Output the [x, y] coordinate of the center of the cell containing the given text.  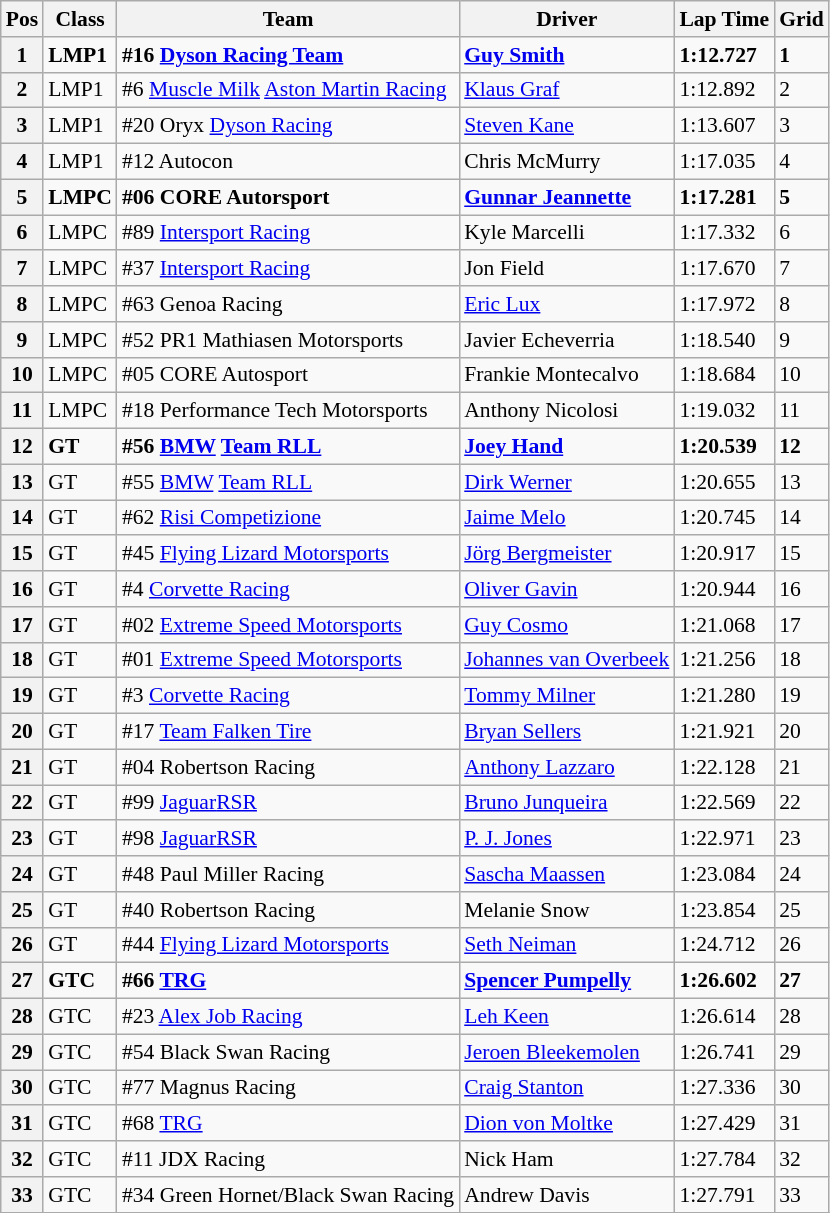
1:26.614 [724, 1017]
1:20.655 [724, 482]
Dion von Moltke [566, 1124]
Johannes van Overbeek [566, 660]
#3 Corvette Racing [288, 696]
1:27.791 [724, 1195]
#23 Alex Job Racing [288, 1017]
#54 Black Swan Racing [288, 1052]
Steven Kane [566, 126]
Klaus Graf [566, 90]
Grid [802, 19]
Bryan Sellers [566, 732]
Chris McMurry [566, 162]
#98 JaguarRSR [288, 839]
#44 Flying Lizard Motorsports [288, 945]
#17 Team Falken Tire [288, 732]
Spencer Pumpelly [566, 981]
1:20.745 [724, 518]
1:17.035 [724, 162]
Oliver Gavin [566, 589]
Guy Smith [566, 55]
1:21.921 [724, 732]
1:17.972 [724, 304]
1:20.539 [724, 447]
1:24.712 [724, 945]
1:21.256 [724, 660]
#52 PR1 Mathiasen Motorsports [288, 340]
Lap Time [724, 19]
Class [80, 19]
Guy Cosmo [566, 625]
1:26.741 [724, 1052]
#06 CORE Autorsport [288, 197]
1:12.727 [724, 55]
Jon Field [566, 269]
Jeroen Bleekemolen [566, 1052]
#02 Extreme Speed Motorsports [288, 625]
1:18.540 [724, 340]
1:21.068 [724, 625]
1:18.684 [724, 375]
1:26.602 [724, 981]
Tommy Milner [566, 696]
Anthony Lazzaro [566, 767]
Pos [22, 19]
Kyle Marcelli [566, 233]
1:17.670 [724, 269]
1:23.084 [724, 874]
1:19.032 [724, 411]
#40 Robertson Racing [288, 910]
Gunnar Jeannette [566, 197]
#05 CORE Autosport [288, 375]
#12 Autocon [288, 162]
#37 Intersport Racing [288, 269]
#89 Intersport Racing [288, 233]
Andrew Davis [566, 1195]
Team [288, 19]
#20 Oryx Dyson Racing [288, 126]
P. J. Jones [566, 839]
1:13.607 [724, 126]
1:21.280 [724, 696]
Javier Echeverria [566, 340]
#48 Paul Miller Racing [288, 874]
Leh Keen [566, 1017]
#01 Extreme Speed Motorsports [288, 660]
Nick Ham [566, 1159]
1:27.429 [724, 1124]
#6 Muscle Milk Aston Martin Racing [288, 90]
#63 Genoa Racing [288, 304]
#55 BMW Team RLL [288, 482]
Craig Stanton [566, 1088]
1:20.944 [724, 589]
#45 Flying Lizard Motorsports [288, 554]
Dirk Werner [566, 482]
1:22.971 [724, 839]
Anthony Nicolosi [566, 411]
#34 Green Hornet/Black Swan Racing [288, 1195]
Melanie Snow [566, 910]
1:20.917 [724, 554]
Frankie Montecalvo [566, 375]
Jaime Melo [566, 518]
#16 Dyson Racing Team [288, 55]
1:22.569 [724, 803]
#77 Magnus Racing [288, 1088]
#68 TRG [288, 1124]
#62 Risi Competizione [288, 518]
Seth Neiman [566, 945]
1:22.128 [724, 767]
#99 JaguarRSR [288, 803]
Driver [566, 19]
1:27.336 [724, 1088]
Jörg Bergmeister [566, 554]
#04 Robertson Racing [288, 767]
1:17.281 [724, 197]
1:12.892 [724, 90]
#66 TRG [288, 981]
#18 Performance Tech Motorsports [288, 411]
1:23.854 [724, 910]
Eric Lux [566, 304]
Bruno Junqueira [566, 803]
Sascha Maassen [566, 874]
1:27.784 [724, 1159]
#56 BMW Team RLL [288, 447]
1:17.332 [724, 233]
#4 Corvette Racing [288, 589]
Joey Hand [566, 447]
#11 JDX Racing [288, 1159]
